Output the (x, y) coordinate of the center of the cell containing the given text.  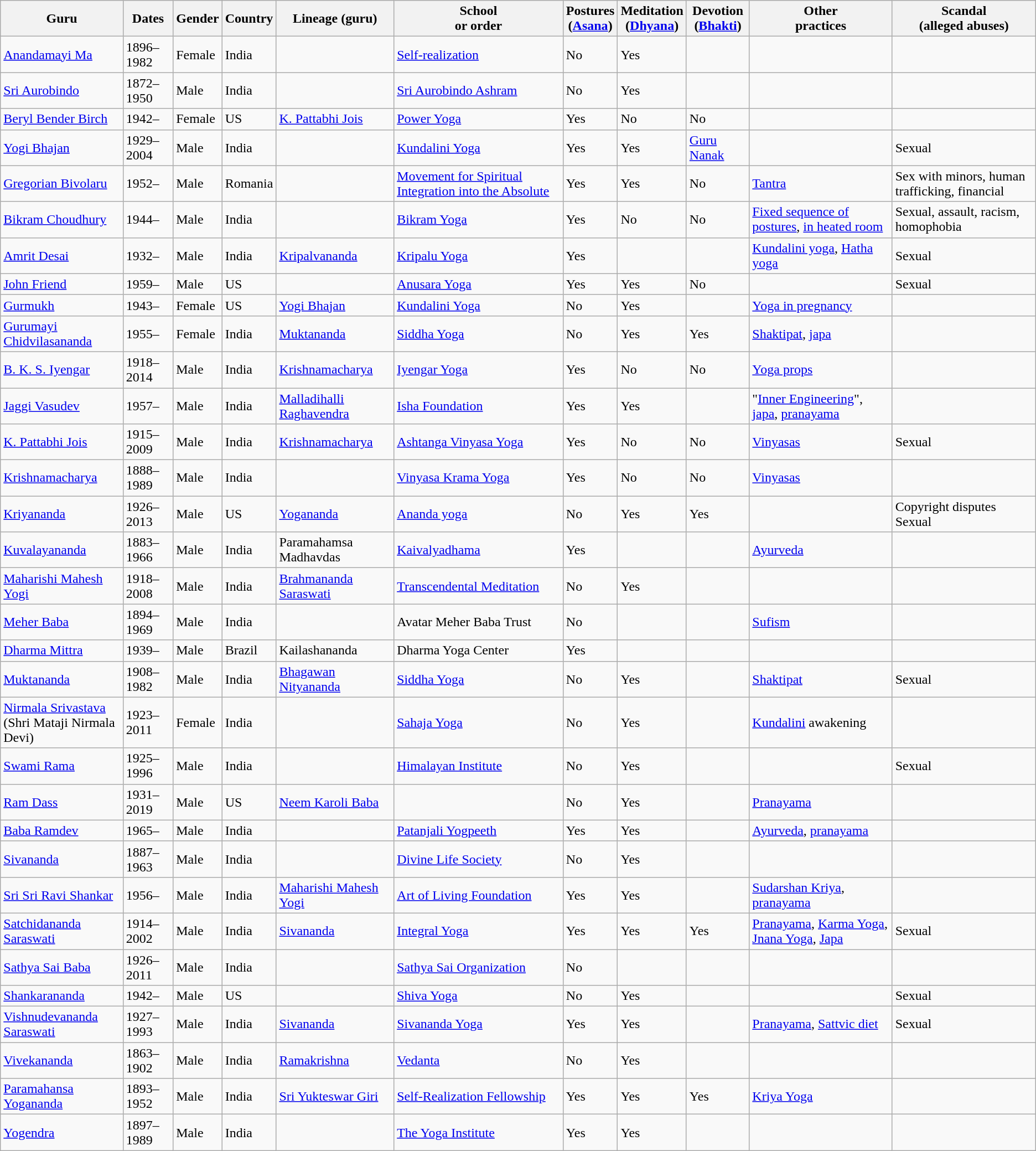
John Friend (62, 284)
1863–1902 (148, 1061)
Sri Sri Ravi Shankar (62, 895)
Sex with minors, human trafficking, financial (964, 184)
Integral Yoga (479, 931)
B. K. S. Iyengar (62, 370)
Isha Foundation (479, 405)
Beryl Bender Birch (62, 119)
1923–2011 (148, 722)
Ayurveda, pranayama (821, 830)
Shaktipat, japa (821, 333)
Lineage (guru) (335, 19)
Guru Nanak (718, 147)
"Inner Engineering", japa, pranayama (821, 405)
Anandamayi Ma (62, 54)
1957– (148, 405)
Sri Aurobindo (62, 91)
1943– (148, 305)
1908–1982 (148, 679)
Ananda yoga (479, 514)
Avatar Meher Baba Trust (479, 622)
Sahaja Yoga (479, 722)
1956– (148, 895)
Other practices (821, 19)
Bhagawan Nityananda (335, 679)
Gender (198, 19)
Patanjali Yogpeeth (479, 830)
Himalayan Institute (479, 766)
Yoga in pregnancy (821, 305)
Brazil (249, 651)
Sexual, assault, racism, homophobia (964, 219)
Postures(Asana) (590, 19)
Power Yoga (479, 119)
1932– (148, 256)
Romania (249, 184)
1955– (148, 333)
1944– (148, 219)
Sathya Sai Organization (479, 967)
Shiva Yoga (479, 996)
1965– (148, 830)
Dharma Mittra (62, 651)
Vinyasa Krama Yoga (479, 478)
Devotion(Bhakti) (718, 19)
Gregorian Bivolaru (62, 184)
Yoga props (821, 370)
1883–1966 (148, 550)
1929–2004 (148, 147)
Vedanta (479, 1061)
Sri Yukteswar Giri (335, 1096)
Self-realization (479, 54)
Amrit Desai (62, 256)
Gurmukh (62, 305)
1927–1993 (148, 1024)
Ayurveda (821, 550)
Bikram Choudhury (62, 219)
1896–1982 (148, 54)
Kailashananda (335, 651)
1897–1989 (148, 1133)
Kriya Yoga (821, 1096)
1915–2009 (148, 442)
Kundalini yoga, Hatha yoga (821, 256)
Nirmala Srivastava(Shri Mataji Nirmala Devi) (62, 722)
1925–1996 (148, 766)
Neem Karoli Baba (335, 802)
1931–2019 (148, 802)
1894–1969 (148, 622)
Vishnudevananda Saraswati (62, 1024)
Swami Rama (62, 766)
1918–2014 (148, 370)
Country (249, 19)
1939– (148, 651)
Shankarananda (62, 996)
Meditation(Dhyana) (652, 19)
1893–1952 (148, 1096)
Paramahansa Yogananda (62, 1096)
Tantra (821, 184)
Kripalvananda (335, 256)
Scandal(alleged abuses) (964, 19)
Bikram Yoga (479, 219)
1959– (148, 284)
Malladihalli Raghavendra (335, 405)
Vivekananda (62, 1061)
Kundalini awakening (821, 722)
Self-Realization Fellowship (479, 1096)
The Yoga Institute (479, 1133)
1887–1963 (148, 859)
Dharma Yoga Center (479, 651)
Meher Baba (62, 622)
Sivananda Yoga (479, 1024)
Pranayama, Sattvic diet (821, 1024)
Satchidananda Saraswati (62, 931)
Shaktipat (821, 679)
Kriyananda (62, 514)
1952– (148, 184)
1914–2002 (148, 931)
Jaggi Vasudev (62, 405)
Divine Life Society (479, 859)
Fixed sequence of postures, in heated room (821, 219)
Yogananda (335, 514)
Guru (62, 19)
Ashtanga Vinyasa Yoga (479, 442)
Kripalu Yoga (479, 256)
Paramahamsa Madhavdas (335, 550)
Sri Aurobindo Ashram (479, 91)
Gurumayi Chidvilasananda (62, 333)
Art of Living Foundation (479, 895)
Kaivalyadhama (479, 550)
Baba Ramdev (62, 830)
Dates (148, 19)
Ramakrishna (335, 1061)
Movement for Spiritual Integration into the Absolute (479, 184)
Copyright disputes Sexual (964, 514)
Ram Dass (62, 802)
1872–1950 (148, 91)
1918–2008 (148, 586)
Schoolor order (479, 19)
Kuvalayananda (62, 550)
Sathya Sai Baba (62, 967)
Pranayama, Karma Yoga, Jnana Yoga, Japa (821, 931)
Sudarshan Kriya, pranayama (821, 895)
1926–2011 (148, 967)
Yogendra (62, 1133)
Sufism (821, 622)
Anusara Yoga (479, 284)
1926–2013 (148, 514)
Brahmananda Saraswati (335, 586)
Iyengar Yoga (479, 370)
Pranayama (821, 802)
1888–1989 (148, 478)
Transcendental Meditation (479, 586)
